Pinpoint the cell where the given text exists, returning its [X, Y] midpoint coordinate. 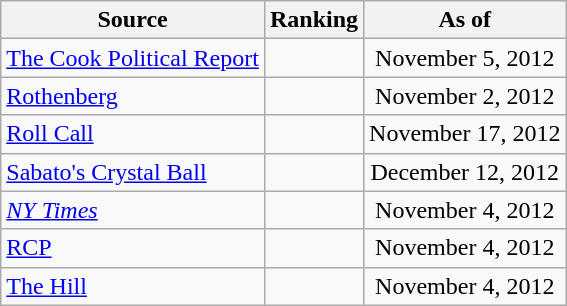
November 2, 2012 [465, 96]
Sabato's Crystal Ball [133, 172]
The Hill [133, 286]
November 17, 2012 [465, 134]
Rothenberg [133, 96]
November 5, 2012 [465, 58]
As of [465, 20]
Roll Call [133, 134]
Source [133, 20]
NY Times [133, 210]
December 12, 2012 [465, 172]
RCP [133, 248]
The Cook Political Report [133, 58]
Ranking [314, 20]
